Find where the given text appears and provide that cell's center as (x, y) coordinate. 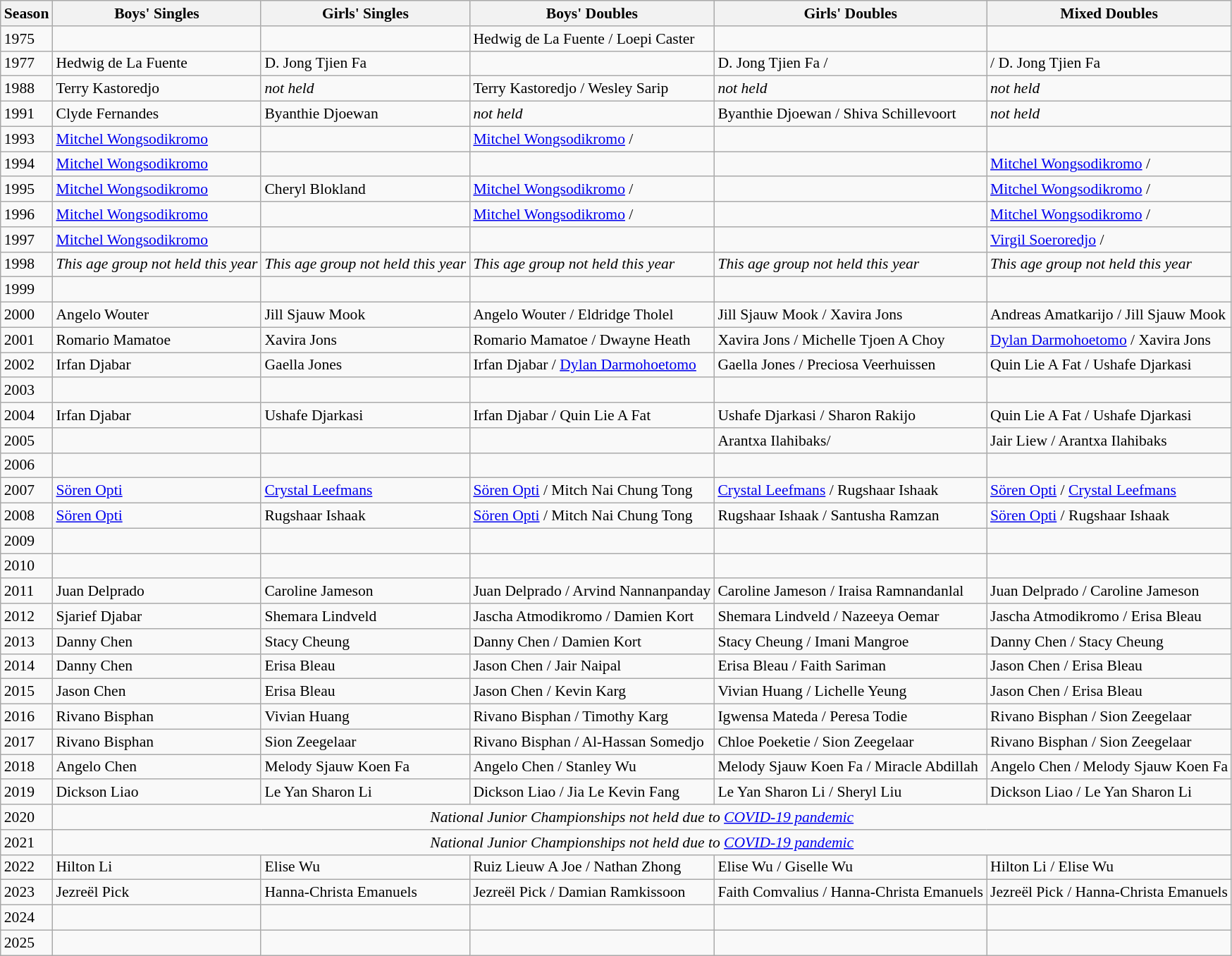
Jason Chen / Jair Naipal (592, 666)
2021 (27, 842)
Caroline Jameson (365, 592)
2019 (27, 792)
2005 (27, 441)
Danny Chen / Stacy Cheung (1109, 642)
2004 (27, 415)
Le Yan Sharon Li (365, 792)
Dickson Liao / Jia Le Kevin Fang (592, 792)
Vivian Huang / Lichelle Yeung (850, 692)
2012 (27, 616)
Elise Wu (365, 867)
2008 (27, 516)
2018 (27, 767)
Jair Liew / Arantxa Ilahibaks (1109, 441)
2023 (27, 893)
Igwensa Mateda / Peresa Todie (850, 717)
Le Yan Sharon Li / Sheryl Liu (850, 792)
Byanthie Djoewan (365, 114)
Byanthie Djoewan / Shiva Schillevoort (850, 114)
1975 (27, 39)
Rugshaar Ishaak (365, 516)
Jill Sjauw Mook / Xavira Jons (850, 315)
1993 (27, 139)
2013 (27, 642)
Caroline Jameson / Iraisa Ramnandanlal (850, 592)
1996 (27, 214)
Xavira Jons / Michelle Tjoen A Choy (850, 340)
Ushafe Djarkasi (365, 415)
Jascha Atmodikromo / Erisa Bleau (1109, 616)
Irfan Djabar / Dylan Darmohoetomo (592, 365)
Rugshaar Ishaak / Santusha Ramzan (850, 516)
Hilton Li / Elise Wu (1109, 867)
Jason Chen (156, 692)
Angelo Chen / Melody Sjauw Koen Fa (1109, 767)
Jezreёl Pick (156, 893)
Hedwig de La Fuente / Loepi Caster (592, 39)
Melody Sjauw Koen Fa / Miracle Abdillah (850, 767)
Rivano Bisphan / Timothy Karg (592, 717)
Chloe Poeketie / Sion Zeegelaar (850, 742)
Elise Wu / Giselle Wu (850, 867)
Shemara Lindveld (365, 616)
Sjarief Djabar (156, 616)
Virgil Soeroredjo / (1109, 240)
2007 (27, 491)
Gaella Jones / Preciosa Veerhuissen (850, 365)
Xavira Jons (365, 340)
/ D. Jong Tjien Fa (1109, 63)
Girls' Singles (365, 13)
Irfan Djabar / Quin Lie A Fat (592, 415)
Juan Delprado / Caroline Jameson (1109, 592)
Jascha Atmodikromo / Damien Kort (592, 616)
Jezreёl Pick / Hanna-Christa Emanuels (1109, 893)
Angelo Chen / Stanley Wu (592, 767)
Angelo Wouter (156, 315)
Dickson Liao (156, 792)
Jezreёl Pick / Damian Ramkissoon (592, 893)
1997 (27, 240)
2020 (27, 817)
1977 (27, 63)
Faith Comvalius / Hanna-Christa Emanuels (850, 893)
Vivian Huang (365, 717)
Jason Chen / Kevin Karg (592, 692)
2009 (27, 541)
1995 (27, 190)
Danny Chen / Damien Kort (592, 642)
Hilton Li (156, 867)
Jill Sjauw Mook (365, 315)
Ruiz Lieuw A Joe / Nathan Zhong (592, 867)
Dickson Liao / Le Yan Sharon Li (1109, 792)
D. Jong Tjien Fa / (850, 63)
Stacy Cheung (365, 642)
2015 (27, 692)
Andreas Amatkarijo / Jill Sjauw Mook (1109, 315)
Melody Sjauw Koen Fa (365, 767)
Boys' Doubles (592, 13)
1988 (27, 89)
Juan Delprado / Arvind Nannanpanday (592, 592)
Terry Kastoredjo / Wesley Sarip (592, 89)
2003 (27, 391)
Cheryl Blokland (365, 190)
Sören Opti / Crystal Leefmans (1109, 491)
2024 (27, 918)
Sören Opti / Rugshaar Ishaak (1109, 516)
Sion Zeegelaar (365, 742)
Angelo Wouter / Eldridge Tholel (592, 315)
1999 (27, 290)
Stacy Cheung / Imani Mangroe (850, 642)
Dylan Darmohoetomo / Xavira Jons (1109, 340)
Crystal Leefmans (365, 491)
Erisa Bleau / Faith Sariman (850, 666)
2000 (27, 315)
Hanna-Christa Emanuels (365, 893)
Juan Delprado (156, 592)
2014 (27, 666)
Terry Kastoredjo (156, 89)
Crystal Leefmans / Rugshaar Ishaak (850, 491)
2002 (27, 365)
Romario Mamatoe (156, 340)
Mixed Doubles (1109, 13)
2022 (27, 867)
Arantxa Ilahibaks/ (850, 441)
2017 (27, 742)
1998 (27, 264)
Ushafe Djarkasi / Sharon Rakijo (850, 415)
2025 (27, 943)
Hedwig de La Fuente (156, 63)
2016 (27, 717)
2006 (27, 465)
Gaella Jones (365, 365)
D. Jong Tjien Fa (365, 63)
Clyde Fernandes (156, 114)
Angelo Chen (156, 767)
1994 (27, 164)
Season (27, 13)
Boys' Singles (156, 13)
Romario Mamatoe / Dwayne Heath (592, 340)
Girls' Doubles (850, 13)
2011 (27, 592)
Shemara Lindveld / Nazeeya Oemar (850, 616)
Rivano Bisphan / Al-Hassan Somedjo (592, 742)
2010 (27, 566)
2001 (27, 340)
1991 (27, 114)
